Find where the given text appears and provide that cell's center as (X, Y) coordinate. 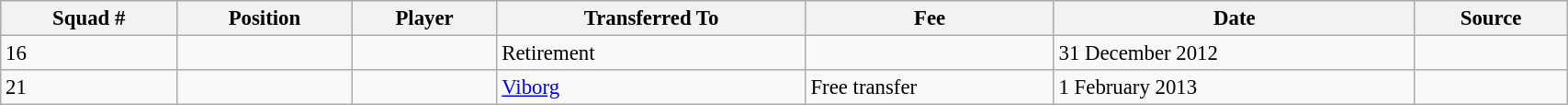
21 (89, 87)
Retirement (651, 53)
Date (1235, 18)
Squad # (89, 18)
Position (265, 18)
31 December 2012 (1235, 53)
Player (424, 18)
Transferred To (651, 18)
Free transfer (930, 87)
1 February 2013 (1235, 87)
Fee (930, 18)
Viborg (651, 87)
Source (1490, 18)
16 (89, 53)
